Identify which cell holds the provided text, then report its (X, Y) central coordinate. 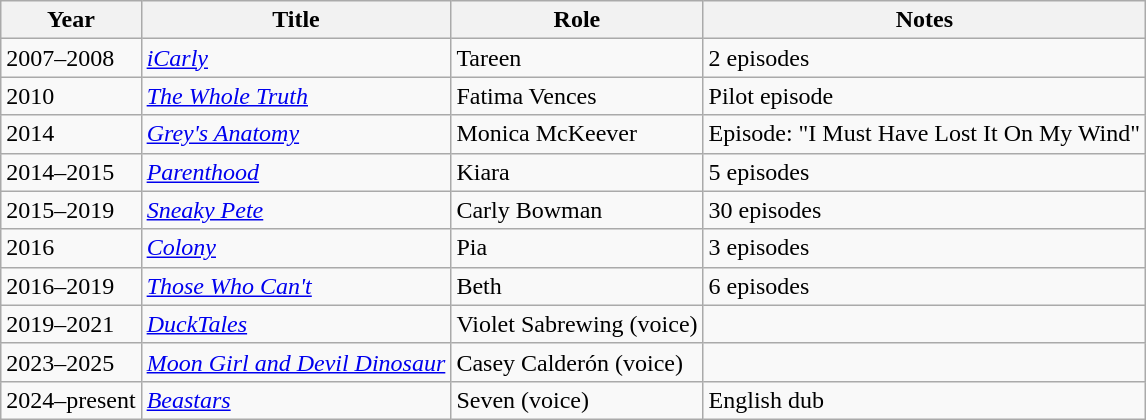
Year (71, 20)
Grey's Anatomy (296, 134)
2 episodes (924, 58)
DuckTales (296, 324)
Role (577, 20)
Violet Sabrewing (voice) (577, 324)
Fatima Vences (577, 96)
Monica McKeever (577, 134)
2016–2019 (71, 286)
Carly Bowman (577, 210)
Sneaky Pete (296, 210)
2024–present (71, 400)
Notes (924, 20)
Beth (577, 286)
Pilot episode (924, 96)
3 episodes (924, 248)
Beastars (296, 400)
2010 (71, 96)
Those Who Can't (296, 286)
2014 (71, 134)
30 episodes (924, 210)
Episode: "I Must Have Lost It On My Wind" (924, 134)
Seven (voice) (577, 400)
The Whole Truth (296, 96)
Colony (296, 248)
2014–2015 (71, 172)
2015–2019 (71, 210)
Pia (577, 248)
iCarly (296, 58)
Kiara (577, 172)
5 episodes (924, 172)
Parenthood (296, 172)
Casey Calderón (voice) (577, 362)
Moon Girl and Devil Dinosaur (296, 362)
2007–2008 (71, 58)
2016 (71, 248)
English dub (924, 400)
6 episodes (924, 286)
Tareen (577, 58)
2019–2021 (71, 324)
2023–2025 (71, 362)
Title (296, 20)
